Identify which cell holds the provided text, then report its [X, Y] central coordinate. 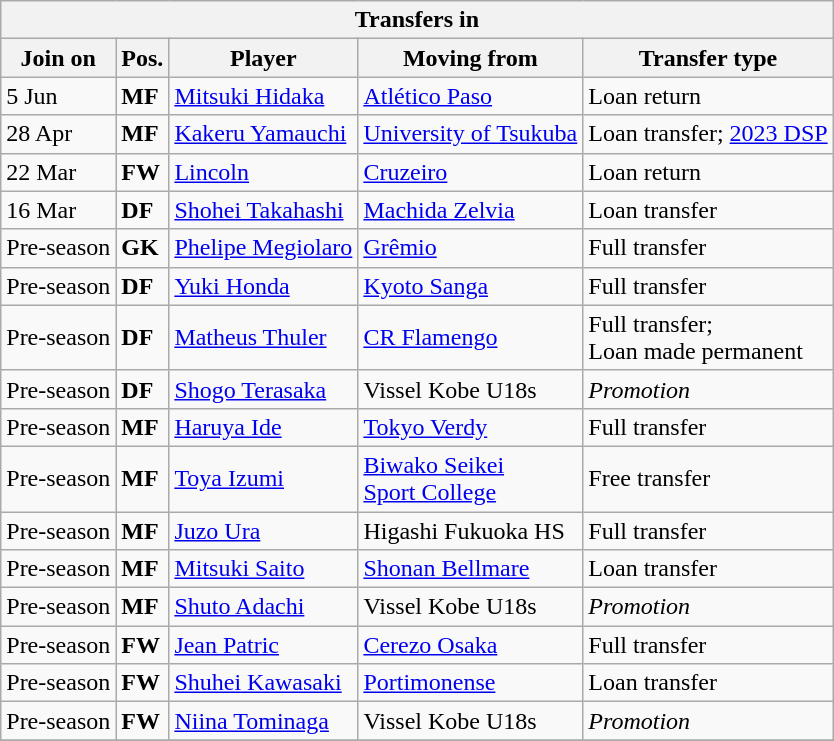
Biwako SeikeiSport College [470, 478]
Transfers in [417, 20]
Loan transfer; 2023 DSP [708, 134]
Transfer type [708, 58]
University of Tsukuba [470, 134]
Phelipe Megiolaro [264, 248]
Cruzeiro [470, 172]
Lincoln [264, 172]
Higashi Fukuoka HS [470, 531]
Tokyo Verdy [470, 427]
CR Flamengo [470, 338]
Portimonense [470, 683]
Yuki Honda [264, 286]
Shogo Terasaka [264, 389]
Atlético Paso [470, 96]
Full transfer; Loan made permanent [708, 338]
Player [264, 58]
Grêmio [470, 248]
Juzo Ura [264, 531]
28 Apr [58, 134]
Niina Tominaga [264, 721]
Mitsuki Saito [264, 569]
Shohei Takahashi [264, 210]
GK [142, 248]
Join on [58, 58]
Kyoto Sanga [470, 286]
Shuhei Kawasaki [264, 683]
Toya Izumi [264, 478]
Machida Zelvia [470, 210]
Moving from [470, 58]
Mitsuki Hidaka [264, 96]
Jean Patric [264, 645]
Haruya Ide [264, 427]
Matheus Thuler [264, 338]
Free transfer [708, 478]
5 Jun [58, 96]
Pos. [142, 58]
Shonan Bellmare [470, 569]
Kakeru Yamauchi [264, 134]
Shuto Adachi [264, 607]
16 Mar [58, 210]
22 Mar [58, 172]
Cerezo Osaka [470, 645]
